Search for the cell housing the specified text and yield its [x, y] center coordinate. 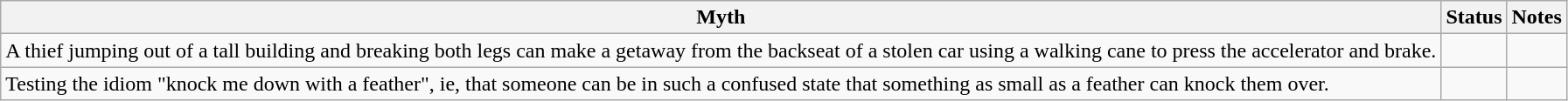
Status [1474, 17]
Notes [1537, 17]
Myth [721, 17]
